Provide the (x, y) coordinate of the cell's center where the given text is located.  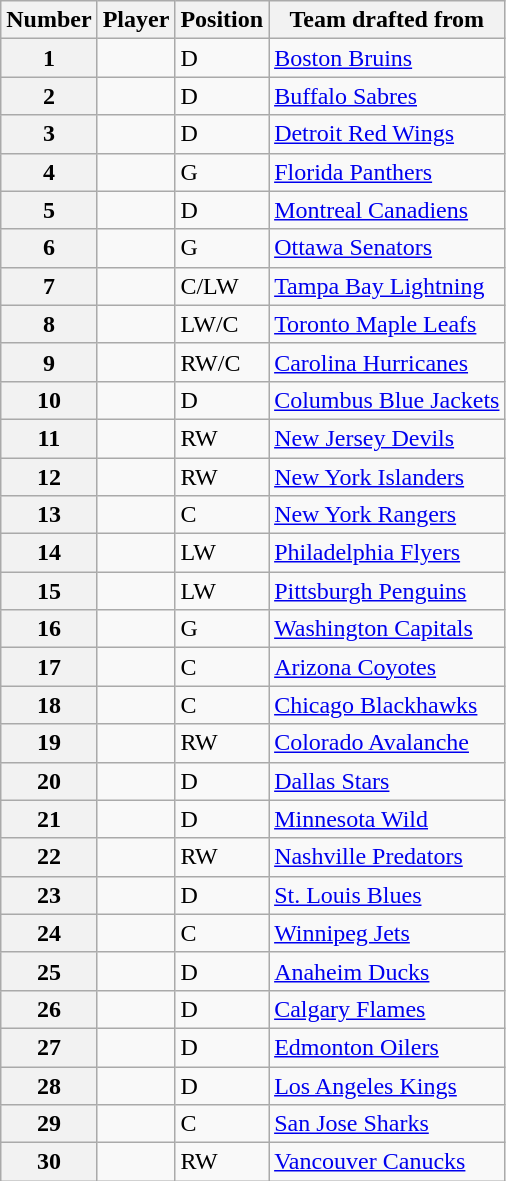
28 (49, 1085)
St. Louis Blues (387, 895)
Washington Capitals (387, 629)
Dallas Stars (387, 781)
11 (49, 438)
Tampa Bay Lightning (387, 286)
5 (49, 210)
19 (49, 743)
LW/C (222, 324)
Pittsburgh Penguins (387, 591)
Number (49, 20)
New York Islanders (387, 477)
New York Rangers (387, 515)
Carolina Hurricanes (387, 362)
8 (49, 324)
Florida Panthers (387, 172)
21 (49, 819)
C/LW (222, 286)
Minnesota Wild (387, 819)
17 (49, 667)
29 (49, 1124)
Los Angeles Kings (387, 1085)
1 (49, 58)
Detroit Red Wings (387, 134)
Player (136, 20)
4 (49, 172)
San Jose Sharks (387, 1124)
14 (49, 553)
Vancouver Canucks (387, 1162)
22 (49, 857)
Chicago Blackhawks (387, 705)
Calgary Flames (387, 1009)
Winnipeg Jets (387, 933)
20 (49, 781)
13 (49, 515)
3 (49, 134)
26 (49, 1009)
Team drafted from (387, 20)
Anaheim Ducks (387, 971)
New Jersey Devils (387, 438)
Montreal Canadiens (387, 210)
Columbus Blue Jackets (387, 400)
18 (49, 705)
7 (49, 286)
Philadelphia Flyers (387, 553)
25 (49, 971)
12 (49, 477)
9 (49, 362)
16 (49, 629)
23 (49, 895)
24 (49, 933)
Buffalo Sabres (387, 96)
6 (49, 248)
27 (49, 1047)
Arizona Coyotes (387, 667)
Nashville Predators (387, 857)
15 (49, 591)
10 (49, 400)
Colorado Avalanche (387, 743)
Ottawa Senators (387, 248)
Edmonton Oilers (387, 1047)
30 (49, 1162)
Toronto Maple Leafs (387, 324)
Position (222, 20)
RW/C (222, 362)
Boston Bruins (387, 58)
2 (49, 96)
